Locate the cell with the specified text and output its [X, Y] center coordinate. 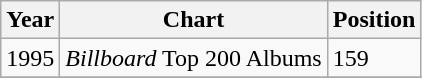
Chart [194, 20]
159 [374, 58]
Billboard Top 200 Albums [194, 58]
Position [374, 20]
Year [30, 20]
1995 [30, 58]
